Extract the (x, y) coordinate from the center of the cell holding the provided text.  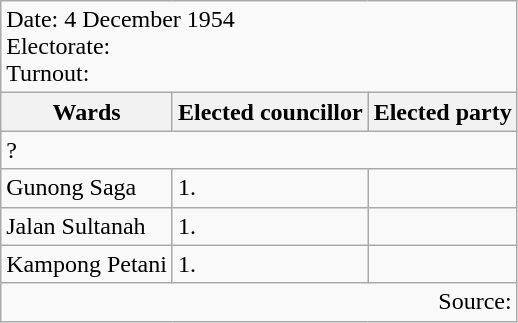
Kampong Petani (87, 264)
Elected party (442, 112)
Wards (87, 112)
Gunong Saga (87, 188)
Source: (259, 302)
? (259, 150)
Date: 4 December 1954Electorate: Turnout: (259, 47)
Jalan Sultanah (87, 226)
Elected councillor (270, 112)
